Locate the cell with the specified text and output its [X, Y] center coordinate. 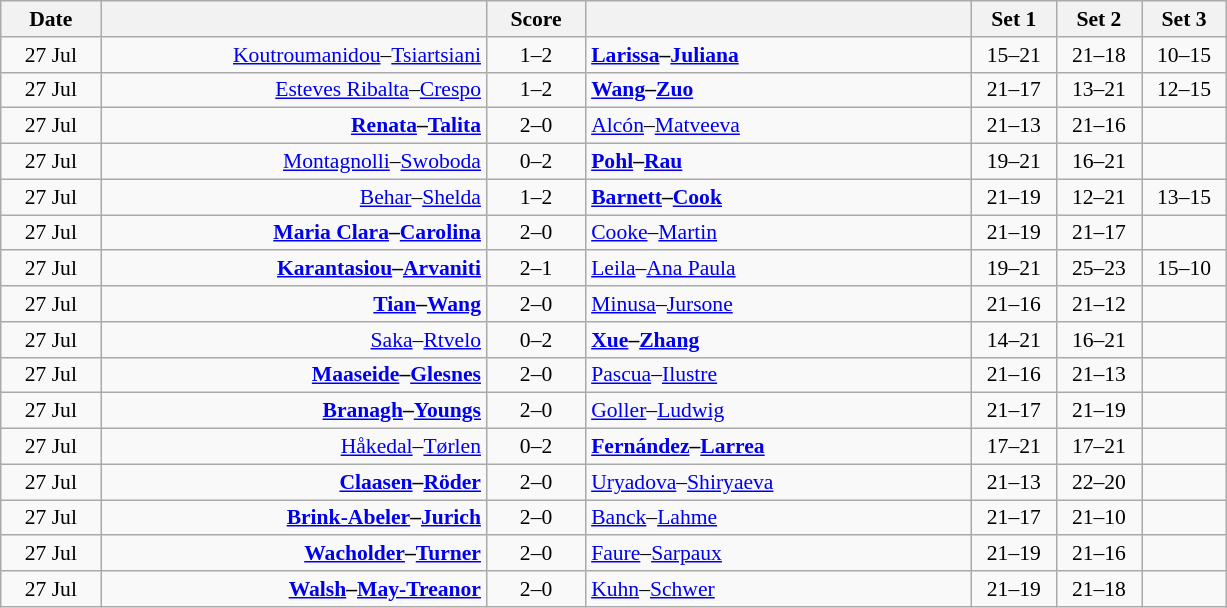
Date [51, 19]
2–1 [536, 269]
14–21 [1014, 340]
15–10 [1184, 269]
Xue–Zhang [778, 340]
Set 2 [1098, 19]
Kuhn–Schwer [778, 589]
Larissa–Juliana [778, 55]
Renata–Talita [294, 126]
Karantasiou–Arvaniti [294, 269]
Goller–Ludwig [778, 411]
Brink-Abeler–Jurich [294, 518]
Esteves Ribalta–Crespo [294, 90]
Håkedal–Tørlen [294, 447]
Banck–Lahme [778, 518]
Leila–Ana Paula [778, 269]
Maria Clara–Carolina [294, 233]
Uryadova–Shiryaeva [778, 482]
10–15 [1184, 55]
Barnett–Cook [778, 197]
13–15 [1184, 197]
Walsh–May-Treanor [294, 589]
Set 1 [1014, 19]
21–10 [1098, 518]
Claasen–Röder [294, 482]
Set 3 [1184, 19]
Cooke–Martin [778, 233]
Faure–Sarpaux [778, 554]
25–23 [1098, 269]
12–15 [1184, 90]
Tian–Wang [294, 304]
Pascua–Ilustre [778, 375]
13–21 [1098, 90]
15–21 [1014, 55]
Montagnolli–Swoboda [294, 162]
Behar–Shelda [294, 197]
22–20 [1098, 482]
21–12 [1098, 304]
Minusa–Jursone [778, 304]
Branagh–Youngs [294, 411]
Pohl–Rau [778, 162]
Maaseide–Glesnes [294, 375]
Score [536, 19]
Saka–Rtvelo [294, 340]
Wang–Zuo [778, 90]
Fernández–Larrea [778, 447]
Koutroumanidou–Tsiartsiani [294, 55]
Alcón–Matveeva [778, 126]
Wacholder–Turner [294, 554]
12–21 [1098, 197]
